Return the (x, y) coordinate for the center point of the cell that contains the specified text.  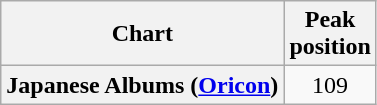
Chart (142, 34)
Peakposition (330, 34)
109 (330, 85)
Japanese Albums (Oricon) (142, 85)
